Determine the (X, Y) coordinate at the center of the cell enclosing the given text.  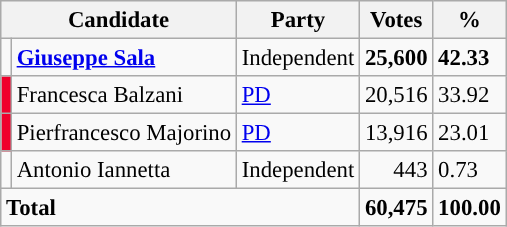
443 (396, 170)
Votes (396, 20)
Antonio Iannetta (124, 170)
33.92 (470, 95)
0.73 (470, 170)
Pierfrancesco Majorino (124, 133)
Francesca Balzani (124, 95)
60,475 (396, 208)
25,600 (396, 58)
23.01 (470, 133)
42.33 (470, 58)
13,916 (396, 133)
20,516 (396, 95)
Candidate (119, 20)
% (470, 20)
Party (298, 20)
100.00 (470, 208)
Giuseppe Sala (124, 58)
Total (180, 208)
